Detect which cell encompasses the target text, then output its (x, y) center coordinate. 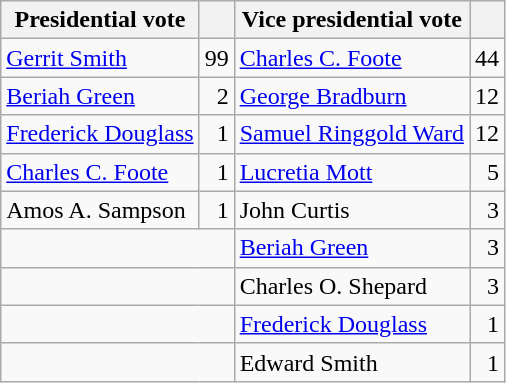
Charles O. Shepard (352, 286)
44 (488, 58)
2 (216, 96)
99 (216, 58)
Edward Smith (352, 362)
Amos A. Sampson (100, 210)
Samuel Ringgold Ward (352, 134)
Vice presidential vote (352, 20)
John Curtis (352, 210)
Presidential vote (100, 20)
5 (488, 172)
Lucretia Mott (352, 172)
George Bradburn (352, 96)
Gerrit Smith (100, 58)
